Pinpoint the cell where the given text exists, returning its (X, Y) midpoint coordinate. 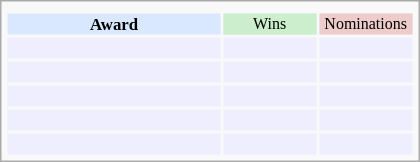
Award (114, 24)
Nominations (366, 24)
Wins (270, 24)
